Scan for the cell matching the given text and deliver its (x, y) coordinate at center. 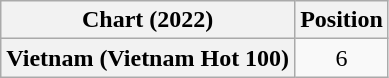
6 (342, 58)
Position (342, 20)
Chart (2022) (148, 20)
Vietnam (Vietnam Hot 100) (148, 58)
